Scan for the cell matching the given text and deliver its (X, Y) coordinate at center. 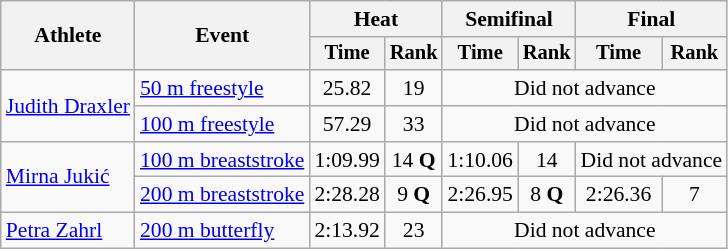
200 m breaststroke (222, 195)
14 (547, 160)
2:26.95 (480, 195)
19 (414, 88)
Final (652, 19)
7 (695, 195)
14 Q (414, 160)
25.82 (346, 88)
57.29 (346, 124)
33 (414, 124)
1:09.99 (346, 160)
200 m butterfly (222, 231)
50 m freestyle (222, 88)
Mirna Jukić (68, 178)
23 (414, 231)
2:26.36 (619, 195)
9 Q (414, 195)
100 m breaststroke (222, 160)
100 m freestyle (222, 124)
2:28.28 (346, 195)
8 Q (547, 195)
Petra Zahrl (68, 231)
1:10.06 (480, 160)
Judith Draxler (68, 106)
Heat (376, 19)
Event (222, 36)
2:13.92 (346, 231)
Semifinal (508, 19)
Athlete (68, 36)
